Search for the cell housing the specified text and yield its (x, y) center coordinate. 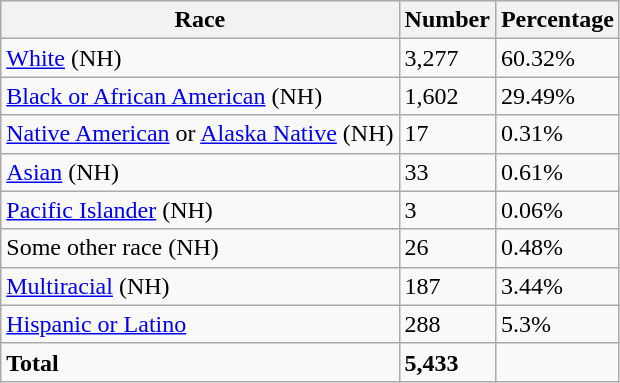
0.06% (557, 210)
0.61% (557, 172)
White (NH) (200, 58)
60.32% (557, 58)
Pacific Islander (NH) (200, 210)
3.44% (557, 286)
Asian (NH) (200, 172)
Race (200, 20)
33 (447, 172)
288 (447, 324)
3,277 (447, 58)
Native American or Alaska Native (NH) (200, 134)
3 (447, 210)
Some other race (NH) (200, 248)
187 (447, 286)
5,433 (447, 362)
26 (447, 248)
0.48% (557, 248)
Total (200, 362)
Black or African American (NH) (200, 96)
Percentage (557, 20)
5.3% (557, 324)
17 (447, 134)
1,602 (447, 96)
29.49% (557, 96)
0.31% (557, 134)
Multiracial (NH) (200, 286)
Hispanic or Latino (200, 324)
Number (447, 20)
